Return the [x, y] coordinate for the center point of the cell that contains the specified text.  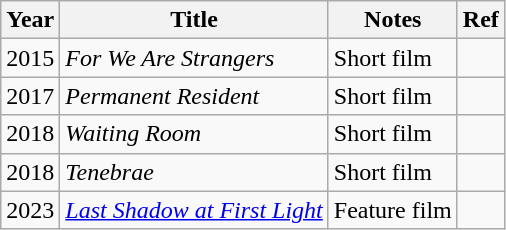
Ref [480, 20]
2015 [30, 58]
Waiting Room [194, 134]
Last Shadow at First Light [194, 210]
2023 [30, 210]
2017 [30, 96]
Year [30, 20]
Title [194, 20]
Tenebrae [194, 172]
Feature film [392, 210]
Permanent Resident [194, 96]
For We Are Strangers [194, 58]
Notes [392, 20]
